From the cell containing the given text, extract its center point as (x, y) coordinate. 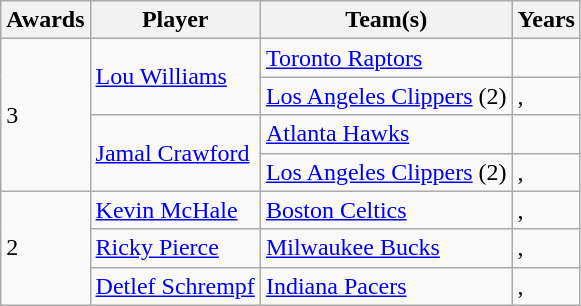
Years (546, 20)
Player (175, 20)
Jamal Crawford (175, 153)
Lou Williams (175, 77)
Toronto Raptors (386, 58)
Kevin McHale (175, 210)
Ricky Pierce (175, 248)
Boston Celtics (386, 210)
3 (46, 115)
Awards (46, 20)
Detlef Schrempf (175, 286)
Indiana Pacers (386, 286)
Milwaukee Bucks (386, 248)
2 (46, 248)
Atlanta Hawks (386, 134)
Team(s) (386, 20)
